Identify which cell holds the provided text, then report its (X, Y) central coordinate. 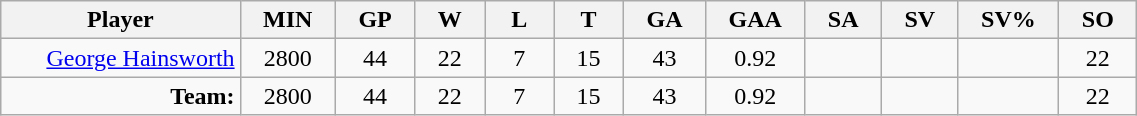
George Hainsworth (120, 58)
Player (120, 20)
SV% (1008, 20)
GA (665, 20)
SA (844, 20)
MIN (288, 20)
GAA (756, 20)
SV (920, 20)
L (520, 20)
SO (1098, 20)
Team: (120, 96)
T (589, 20)
GP (374, 20)
W (450, 20)
